Output the [x, y] coordinate of the center of the cell containing the given text.  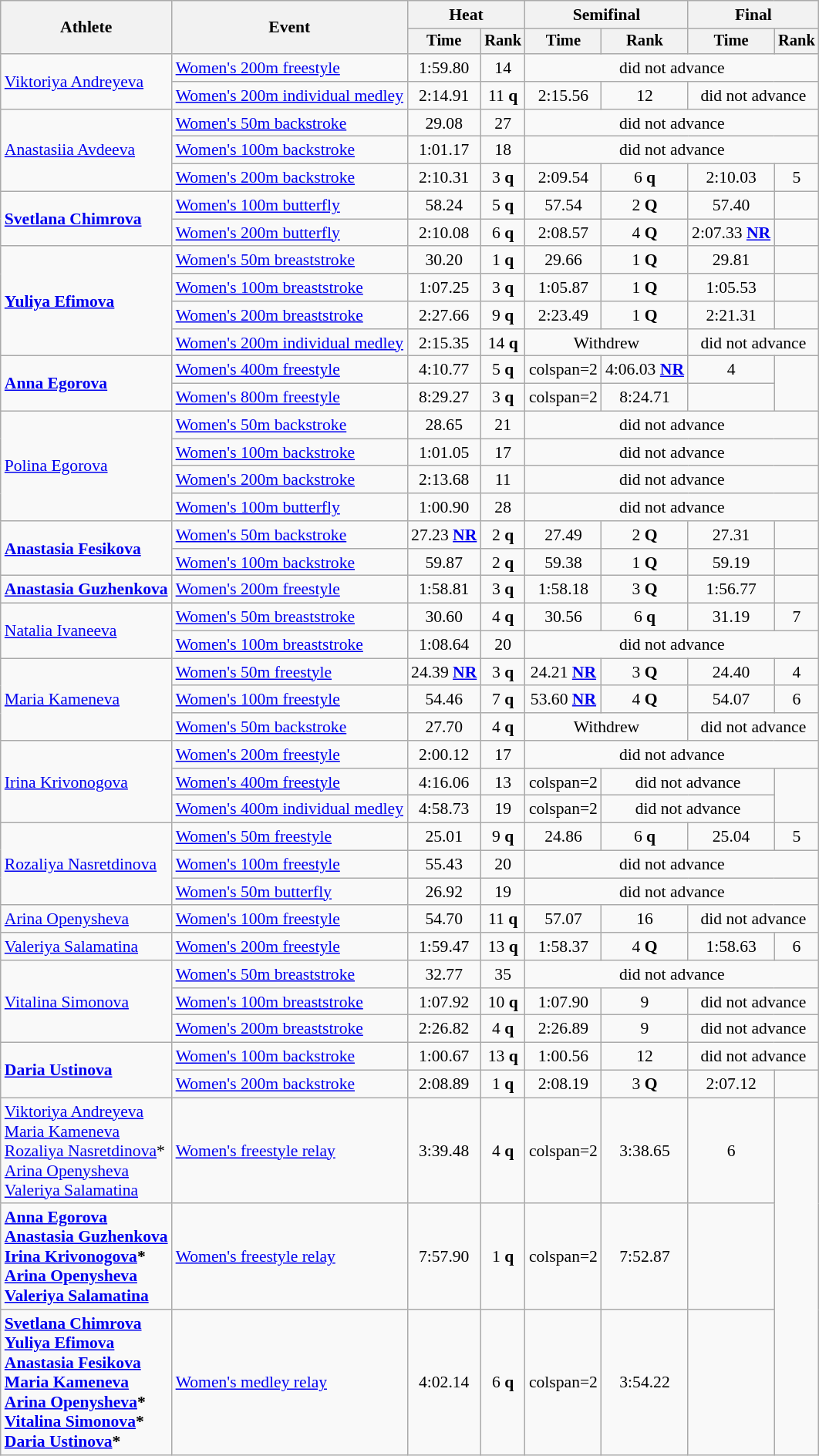
30.60 [444, 617]
Anna Egorova [86, 384]
1:59.47 [444, 947]
2:15.35 [444, 343]
Final [753, 15]
Anna EgorovaAnastasia GuzhenkovaIrina Krivonogova*Arina OpenyshevaValeriya Salamatina [86, 1257]
24.40 [731, 672]
29.81 [731, 261]
2:26.89 [563, 1029]
Maria Kameneva [86, 700]
Semifinal [606, 15]
3:38.65 [645, 1151]
24.86 [563, 837]
2:10.03 [731, 178]
1:58.18 [563, 590]
Event [290, 28]
30.20 [444, 261]
7:52.87 [645, 1257]
Women's 400m individual medley [290, 809]
11 [503, 480]
1:58.81 [444, 590]
14 q [503, 343]
59.19 [731, 563]
2:00.12 [444, 755]
2:21.31 [731, 315]
7:57.90 [444, 1257]
1:58.37 [563, 947]
27.31 [731, 535]
4:16.06 [444, 782]
Women's 200m butterfly [290, 233]
Athlete [86, 28]
1:58.63 [731, 947]
2:08.19 [563, 1084]
Natalia Ivaneeva [86, 630]
Vitalina Simonova [86, 1002]
57.54 [563, 206]
18 [503, 150]
2:27.66 [444, 315]
1:05.87 [563, 288]
Viktoriya Andreyeva [86, 82]
25.01 [444, 837]
27.49 [563, 535]
1:07.90 [563, 1002]
32.77 [444, 974]
1:01.17 [444, 150]
1:59.80 [444, 68]
58.24 [444, 206]
29.08 [444, 123]
2:09.54 [563, 178]
1:05.53 [731, 288]
28 [503, 507]
Polina Egorova [86, 466]
1:56.77 [731, 590]
3:54.22 [645, 1383]
57.40 [731, 206]
Anastasia Guzhenkova [86, 590]
30.56 [563, 617]
7 q [503, 700]
2:10.08 [444, 233]
4:02.14 [444, 1383]
1:00.56 [563, 1057]
3:39.48 [444, 1151]
4:06.03 NR [645, 370]
2:10.31 [444, 178]
Valeriya Salamatina [86, 947]
1:00.67 [444, 1057]
2:13.68 [444, 480]
57.07 [563, 920]
Svetlana ChimrovaYuliya EfimovaAnastasia FesikovaMaria KamenevaArina Openysheva*Vitalina Simonova*Daria Ustinova* [86, 1383]
4:58.73 [444, 809]
Women's 50m butterfly [290, 892]
4:10.77 [444, 370]
Daria Ustinova [86, 1070]
21 [503, 425]
27.70 [444, 727]
2:08.89 [444, 1084]
54.46 [444, 700]
29.66 [563, 261]
1:07.25 [444, 288]
25.04 [731, 837]
1:01.05 [444, 452]
Women's 800m freestyle [290, 398]
Rozaliya Nasretdinova [86, 865]
Heat [466, 15]
Anastasiia Avdeeva [86, 151]
54.70 [444, 920]
1:07.92 [444, 1002]
31.19 [731, 617]
59.87 [444, 563]
2:23.49 [563, 315]
Viktoriya AndreyevaMaria KamenevaRozaliya Nasretdinova*Arina OpenyshevaValeriya Salamatina [86, 1151]
59.38 [563, 563]
2:14.91 [444, 96]
27.23 NR [444, 535]
16 [645, 920]
10 q [503, 1002]
55.43 [444, 865]
Anastasia Fesikova [86, 549]
53.60 NR [563, 700]
8:29.27 [444, 398]
24.39 NR [444, 672]
28.65 [444, 425]
2:08.57 [563, 233]
2:07.12 [731, 1084]
35 [503, 974]
1:00.90 [444, 507]
Yuliya Efimova [86, 301]
2:07.33 NR [731, 233]
1:08.64 [444, 645]
Svetlana Chimrova [86, 219]
14 [503, 68]
Irina Krivonogova [86, 782]
2:26.82 [444, 1029]
Women's medley relay [290, 1383]
7 [797, 617]
8:24.71 [645, 398]
Arina Openysheva [86, 920]
13 [503, 782]
54.07 [731, 700]
24.21 NR [563, 672]
2:15.56 [563, 96]
27 [503, 123]
26.92 [444, 892]
